Return (X, Y) of the center of cell containing provided text 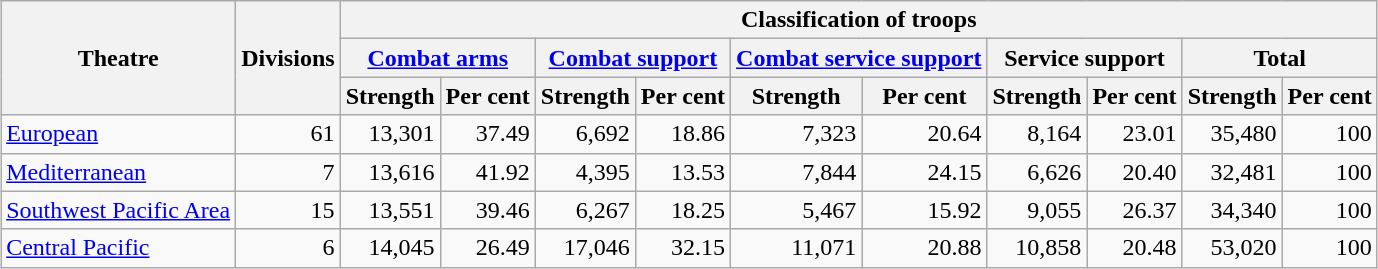
32.15 (682, 248)
13.53 (682, 172)
14,045 (390, 248)
Theatre (118, 58)
20.64 (924, 134)
7 (288, 172)
26.49 (488, 248)
Service support (1084, 58)
6,692 (585, 134)
Combat arms (438, 58)
34,340 (1232, 210)
Combat support (632, 58)
7,844 (796, 172)
Classification of troops (858, 20)
4,395 (585, 172)
7,323 (796, 134)
5,467 (796, 210)
39.46 (488, 210)
European (118, 134)
9,055 (1037, 210)
17,046 (585, 248)
10,858 (1037, 248)
15 (288, 210)
18.25 (682, 210)
61 (288, 134)
6,267 (585, 210)
15.92 (924, 210)
8,164 (1037, 134)
6,626 (1037, 172)
Total (1280, 58)
Mediterranean (118, 172)
Central Pacific (118, 248)
Southwest Pacific Area (118, 210)
Divisions (288, 58)
53,020 (1232, 248)
Combat service support (859, 58)
35,480 (1232, 134)
20.40 (1134, 172)
20.88 (924, 248)
20.48 (1134, 248)
37.49 (488, 134)
23.01 (1134, 134)
32,481 (1232, 172)
13,616 (390, 172)
18.86 (682, 134)
6 (288, 248)
41.92 (488, 172)
26.37 (1134, 210)
24.15 (924, 172)
11,071 (796, 248)
13,551 (390, 210)
13,301 (390, 134)
